For the text-containing cell, return its midpoint in [x, y] coordinate format. 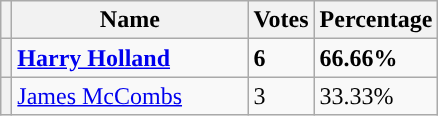
3 [281, 96]
Name [130, 20]
66.66% [376, 58]
Votes [281, 20]
Percentage [376, 20]
6 [281, 58]
33.33% [376, 96]
James McCombs [130, 96]
Harry Holland [130, 58]
